Provide the [x, y] coordinate of the cell's center where the given text is located.  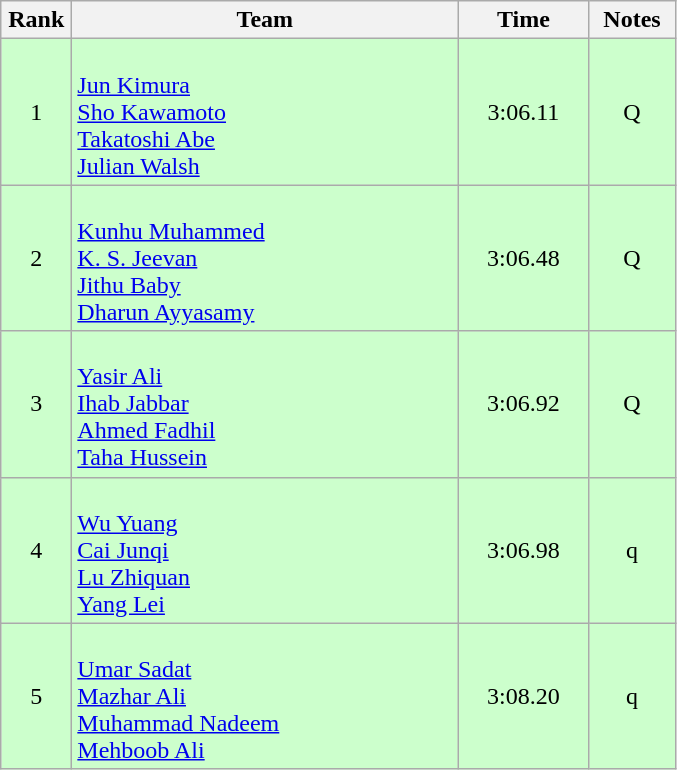
Umar SadatMazhar AliMuhammad NadeemMehboob Ali [265, 696]
Kunhu MuhammedK. S. JeevanJithu BabyDharun Ayyasamy [265, 258]
3:06.48 [524, 258]
2 [36, 258]
Notes [632, 20]
Wu YuangCai JunqiLu ZhiquanYang Lei [265, 550]
4 [36, 550]
5 [36, 696]
3:08.20 [524, 696]
3 [36, 404]
3:06.98 [524, 550]
Yasir AliIhab JabbarAhmed FadhilTaha Hussein [265, 404]
3:06.11 [524, 112]
3:06.92 [524, 404]
Rank [36, 20]
Team [265, 20]
Time [524, 20]
1 [36, 112]
Jun KimuraSho KawamotoTakatoshi AbeJulian Walsh [265, 112]
